Extract the [X, Y] coordinate from the center of the cell holding the provided text.  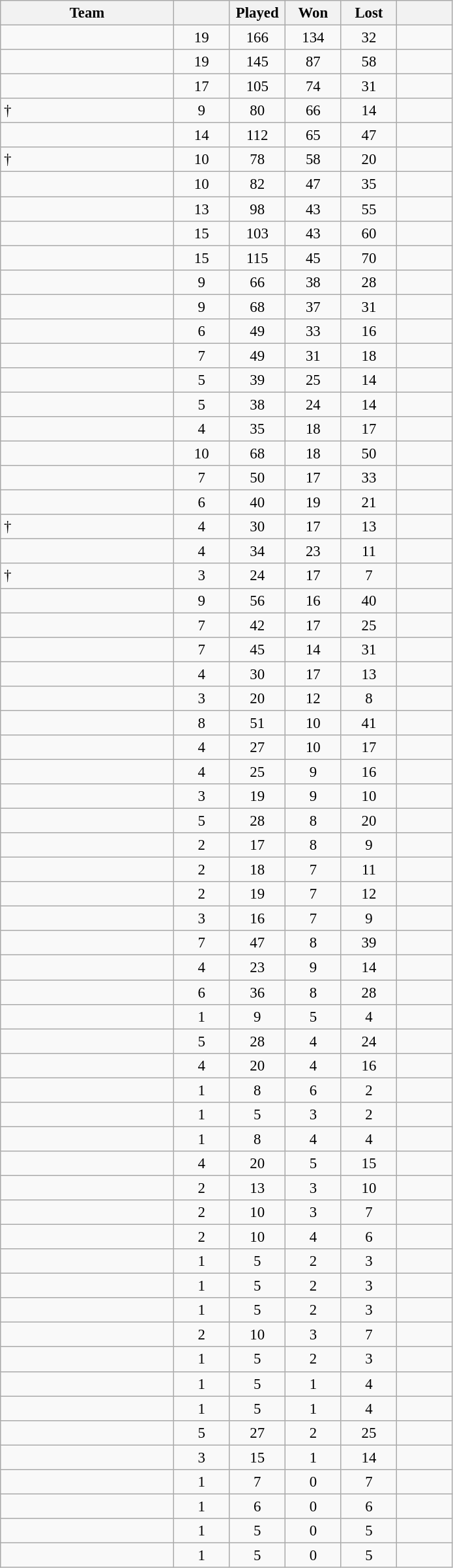
Played [257, 13]
78 [257, 160]
56 [257, 600]
55 [369, 209]
34 [257, 552]
145 [257, 62]
Lost [369, 13]
80 [257, 111]
115 [257, 258]
36 [257, 992]
32 [369, 38]
Won [314, 13]
87 [314, 62]
65 [314, 135]
166 [257, 38]
Team [87, 13]
41 [369, 723]
105 [257, 87]
21 [369, 503]
37 [314, 307]
51 [257, 723]
74 [314, 87]
112 [257, 135]
70 [369, 258]
82 [257, 184]
98 [257, 209]
103 [257, 233]
134 [314, 38]
42 [257, 625]
60 [369, 233]
